Capture the cell that displays the provided text and extract its [X, Y] central coordinate. 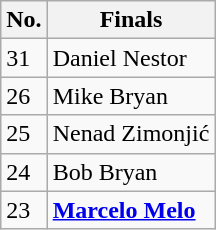
Bob Bryan [131, 172]
Finals [131, 20]
25 [24, 134]
23 [24, 210]
26 [24, 96]
Daniel Nestor [131, 58]
24 [24, 172]
Mike Bryan [131, 96]
Marcelo Melo [131, 210]
31 [24, 58]
Nenad Zimonjić [131, 134]
No. [24, 20]
